Return the (x, y) coordinate for the center point of the cell that contains the specified text.  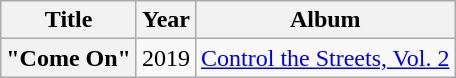
Control the Streets, Vol. 2 (326, 58)
Year (166, 20)
Album (326, 20)
"Come On" (69, 58)
Title (69, 20)
2019 (166, 58)
